Scan for the cell matching the given text and deliver its (x, y) coordinate at center. 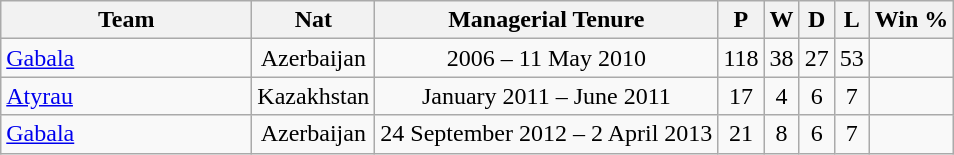
17 (741, 96)
53 (852, 58)
Atyrau (126, 96)
January 2011 – June 2011 (546, 96)
27 (816, 58)
Nat (314, 20)
2006 – 11 May 2010 (546, 58)
P (741, 20)
Win % (912, 20)
W (782, 20)
L (852, 20)
8 (782, 134)
Managerial Tenure (546, 20)
38 (782, 58)
Kazakhstan (314, 96)
21 (741, 134)
D (816, 20)
118 (741, 58)
24 September 2012 – 2 April 2013 (546, 134)
Team (126, 20)
4 (782, 96)
